Capture the cell that displays the provided text and extract its (X, Y) central coordinate. 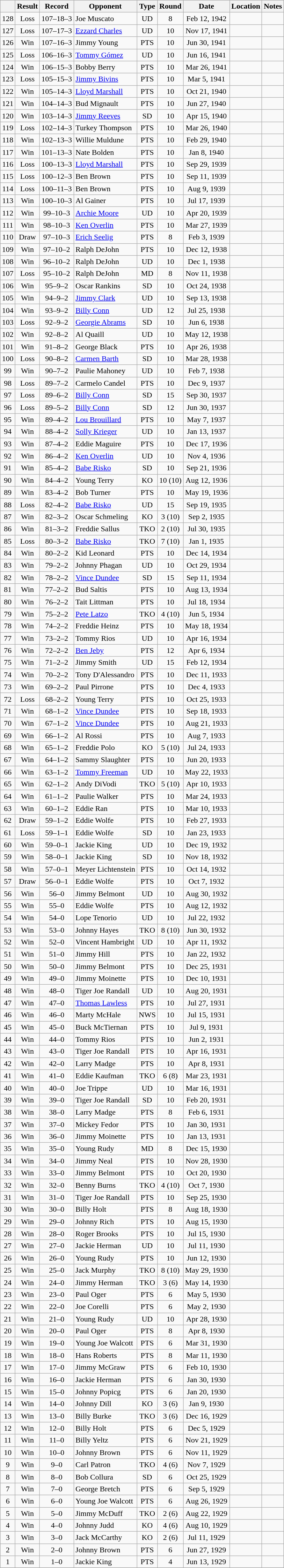
Apr 8, 1930 (207, 1331)
Paulie Mahoney (105, 371)
37–0 (57, 1124)
Jul 11, 1929 (207, 1538)
56 (8, 893)
Apr 6, 1934 (207, 650)
81–3–2 (57, 529)
30–0 (57, 1209)
62 (8, 821)
98 (8, 383)
65–1–2 (57, 748)
Solly Krieger (105, 432)
Dec 16, 1929 (207, 1416)
Tony D'Alessandro (105, 675)
107–16–3 (57, 43)
Ezzard Charles (105, 31)
Jul 24, 1933 (207, 748)
11–0 (57, 1440)
89–5–2 (57, 407)
Mickey Fedor (105, 1124)
92 (8, 456)
114 (8, 189)
Apr 26, 1938 (207, 346)
60–1–2 (57, 808)
Mar 28, 1938 (207, 359)
Feb 27, 1933 (207, 821)
18–0 (57, 1355)
49 (8, 979)
Nov 4, 1936 (207, 456)
Tommy Freeman (105, 772)
Jan 13, 1931 (207, 1137)
41–0 (57, 1076)
Feb 10, 1930 (207, 1367)
Al Rossi (105, 735)
Freddie Polo (105, 748)
Sep 30, 1937 (207, 395)
92–9–2 (57, 322)
102–14–3 (57, 128)
39–0 (57, 1100)
Opponent (105, 6)
119 (8, 128)
87 (8, 517)
97–10–3 (57, 237)
Jul 9, 1931 (207, 1027)
Jun 6, 1938 (207, 322)
7 (8, 1489)
6–0 (57, 1501)
82–4–2 (57, 504)
92–8–2 (57, 334)
67–1–2 (57, 723)
Dec 25, 1931 (207, 966)
127 (8, 31)
23 (8, 1294)
117 (8, 152)
27–0 (57, 1246)
Andy DiVodi (105, 784)
1 (8, 1562)
Jimmy Reeves (105, 116)
Aug 10, 1929 (207, 1526)
106 (8, 286)
Oct 24, 1938 (207, 286)
Nov 11, 1929 (207, 1452)
Johnny Judd (105, 1526)
112 (8, 213)
Mar 27, 1939 (207, 225)
10–0 (57, 1452)
Sep 19, 1935 (207, 504)
Aug 26, 1929 (207, 1501)
21–0 (57, 1319)
83 (8, 565)
90 (8, 480)
May 7, 1937 (207, 420)
47–0 (57, 1003)
35 (8, 1149)
106–15–3 (57, 67)
Joe Muscato (105, 19)
113 (8, 201)
125 (8, 55)
118 (8, 140)
Bob Turner (105, 492)
66–1–2 (57, 735)
80–2–2 (57, 553)
54 (8, 918)
108 (8, 261)
Aug 30, 1932 (207, 893)
76 (8, 650)
128 (8, 19)
101 (8, 346)
Oct 25, 1929 (207, 1477)
Nov 21, 1929 (207, 1440)
60 (8, 845)
9 (8, 1465)
Jimmy Bivins (105, 79)
31 (8, 1197)
Aug 12, 1932 (207, 905)
Sep 5, 1929 (207, 1489)
52–0 (57, 942)
28–0 (57, 1234)
13–0 (57, 1416)
Jan 13, 1937 (207, 432)
39 (8, 1100)
Kid Leonard (105, 553)
45 (8, 1027)
Carmen Barth (105, 359)
Erich Seelig (105, 237)
Apr 28, 1930 (207, 1319)
2 (8, 1550)
44–0 (57, 1039)
16 (8, 1380)
85–4–2 (57, 468)
29–0 (57, 1222)
Jun 27, 1940 (207, 103)
Jan 9, 1930 (207, 1404)
Nate Bolden (105, 152)
124 (8, 67)
Ben Jeby (105, 650)
105–14–3 (57, 91)
24–0 (57, 1282)
103 (8, 322)
Jul 17, 1939 (207, 201)
32 (8, 1185)
50–0 (57, 966)
Roger Brooks (105, 1234)
18 (8, 1355)
Dec 11, 1933 (207, 675)
Result (27, 6)
Sep 25, 1930 (207, 1197)
Location (246, 6)
3–0 (57, 1538)
Apr 16, 1934 (207, 638)
93 (8, 444)
106–16–3 (57, 55)
69 (8, 735)
56–0–1 (57, 881)
61 (8, 833)
Dec 17, 1936 (207, 444)
102 (8, 334)
68–1–2 (57, 711)
14 (8, 1404)
Eddie Kaufman (105, 1076)
38–0 (57, 1112)
91 (8, 468)
Buck McTiernan (105, 1027)
Apr 15, 1940 (207, 116)
Jul 18, 1934 (207, 602)
May 2, 1930 (207, 1307)
70 (8, 723)
79 (8, 614)
Oct 21, 1940 (207, 91)
Benny Burns (105, 1185)
Hans Roberts (105, 1355)
62–1–2 (57, 784)
67 (8, 760)
Lou Brouillard (105, 420)
15–0 (57, 1392)
Archie Moore (105, 213)
57–0–1 (57, 869)
Jan 1, 1935 (207, 541)
Jan 22, 1932 (207, 954)
89 (8, 492)
111 (8, 225)
16–0 (57, 1380)
Aug 20, 1931 (207, 991)
71–2–2 (57, 663)
10 (10) (170, 480)
57 (8, 881)
Billy Burke (105, 1416)
42 (8, 1064)
Feb 20, 1931 (207, 1100)
43–0 (57, 1051)
97–10–2 (57, 249)
104–14–3 (57, 103)
Apr 10, 1933 (207, 784)
89–6–2 (57, 395)
Jun 2, 1931 (207, 1039)
Bud Mignault (105, 103)
82 (8, 578)
31–0 (57, 1197)
Marty McHale (105, 1015)
Dec 4, 1933 (207, 687)
27 (8, 1246)
Johnny Hayes (105, 930)
59–1–1 (57, 833)
89–4–2 (57, 420)
Jul 15, 1930 (207, 1234)
Mar 11, 1930 (207, 1355)
Carmelo Candel (105, 383)
53–0 (57, 930)
Aug 12, 1936 (207, 480)
95 (8, 420)
May 12, 1938 (207, 334)
29 (8, 1222)
79–2–2 (57, 565)
Oct 29, 1934 (207, 565)
4–0 (57, 1526)
36–0 (57, 1137)
Johnny Popicg (105, 1392)
Meyer Lichtenstein (105, 869)
Nov 7, 1929 (207, 1465)
Sep 2, 1935 (207, 517)
101–13–3 (57, 152)
73 (8, 687)
100–13–3 (57, 164)
107–17–3 (57, 31)
63 (8, 808)
May 22, 1933 (207, 772)
Jun 30, 1937 (207, 407)
5 (8, 1513)
Aug 18, 1930 (207, 1209)
104 (8, 310)
Jimmy Clark (105, 298)
85 (8, 541)
47 (8, 1003)
100 (8, 359)
87–4–2 (57, 444)
Feb 29, 1940 (207, 140)
Jun 30, 1932 (207, 930)
Jimmy McDuff (105, 1513)
66 (8, 772)
2–0 (57, 1550)
Feb 7, 1938 (207, 371)
26 (8, 1258)
Dec 1, 1938 (207, 261)
48 (8, 991)
Mar 23, 1931 (207, 1076)
33 (8, 1173)
105–15–3 (57, 79)
86 (8, 529)
Nov 18, 1932 (207, 857)
Jul 30, 1935 (207, 529)
Oct 20, 1930 (207, 1173)
Billy Yeltz (105, 1440)
64–1–2 (57, 760)
30 (8, 1209)
Bud Saltis (105, 590)
64 (8, 796)
Thomas Lawless (105, 1003)
22–0 (57, 1307)
69–2–2 (57, 687)
19 (8, 1343)
Nov 17, 1941 (207, 31)
58 (8, 869)
Nov 11, 1938 (207, 274)
107 (8, 274)
Joe Corelli (105, 1307)
110 (8, 237)
Sep 11, 1939 (207, 177)
120 (8, 116)
Aug 9, 1939 (207, 189)
83–4–2 (57, 492)
38 (8, 1112)
9–0 (57, 1465)
94 (8, 432)
Al Gainer (105, 201)
77 (8, 638)
122 (8, 91)
32–0 (57, 1185)
97 (8, 395)
90–7–2 (57, 371)
Dec 14, 1934 (207, 553)
95–10–2 (57, 274)
Feb 12, 1942 (207, 19)
May 18, 1934 (207, 626)
Lope Tenorio (105, 918)
Mar 31, 1930 (207, 1343)
Apr 20, 1939 (207, 213)
19–0 (57, 1343)
17 (8, 1367)
70–2–2 (57, 675)
76–2–2 (57, 602)
Dec 5, 1929 (207, 1428)
22 (8, 1307)
Sep 29, 1939 (207, 164)
Mar 26, 1941 (207, 67)
Jun 13, 1929 (207, 1562)
116 (8, 164)
3 (10) (170, 517)
Jun 16, 1941 (207, 55)
107–18–3 (57, 19)
44 (8, 1039)
8–0 (57, 1477)
May 14, 1930 (207, 1282)
68 (8, 748)
50 (8, 966)
Notes (273, 6)
21 (8, 1319)
72–2–2 (57, 650)
Eddie Maguire (105, 444)
Oscar Rankins (105, 286)
Jimmy Smith (105, 663)
12–0 (57, 1428)
82–3–2 (57, 517)
Feb 12, 1934 (207, 663)
73–2–2 (57, 638)
84 (8, 553)
86–4–2 (57, 456)
109 (8, 249)
Jimmy Neal (105, 1161)
George Black (105, 346)
94–9–2 (57, 298)
46–0 (57, 1015)
Joe Trippe (105, 1088)
59–0–1 (57, 845)
Mar 26, 1940 (207, 128)
Sammy Slaughter (105, 760)
75 (8, 663)
Jimmy Hill (105, 954)
7 (10) (170, 541)
59–1–2 (57, 821)
88 (8, 504)
33–0 (57, 1173)
40 (8, 1088)
72 (8, 699)
Vincent Hambright (105, 942)
Tommy Gómez (105, 55)
51–0 (57, 954)
Jack McCarthy (105, 1538)
77–2–2 (57, 590)
Sep 21, 1936 (207, 468)
Jan 30, 1930 (207, 1380)
53 (8, 930)
Eddie Ran (105, 808)
Paulie Walker (105, 796)
Johnny Dill (105, 1404)
Jun 12, 1930 (207, 1258)
Paul Pirrone (105, 687)
89–7–2 (57, 383)
37 (8, 1124)
98–10–3 (57, 225)
100–11–3 (57, 189)
Oscar Schmeling (105, 517)
Johnny Phagan (105, 565)
May 5, 1930 (207, 1294)
100–12–3 (57, 177)
Apr 8, 1931 (207, 1064)
Aug 7, 1933 (207, 735)
28 (8, 1234)
123 (8, 79)
Apr 16, 1931 (207, 1051)
26–0 (57, 1258)
Date (207, 6)
41 (8, 1076)
Dec 12, 1938 (207, 249)
Jan 23, 1933 (207, 833)
65 (8, 784)
Jul 27, 1931 (207, 1003)
Bob Collura (105, 1477)
Sep 11, 1934 (207, 578)
90–8–2 (57, 359)
49–0 (57, 979)
Jul 15, 1931 (207, 1015)
1–0 (57, 1562)
43 (8, 1051)
Jack Murphy (105, 1270)
55–0 (57, 905)
Jul 25, 1938 (207, 310)
Dec 19, 1932 (207, 845)
Jimmy Herman (105, 1282)
54–0 (57, 918)
Mar 10, 1933 (207, 808)
Jun 30, 1941 (207, 43)
105 (8, 298)
Jun 27, 1929 (207, 1550)
34 (8, 1161)
Jan 8, 1940 (207, 152)
7–0 (57, 1489)
71 (8, 711)
6 (8) (170, 1076)
46 (8, 1015)
Jimmy McGraw (105, 1367)
Jan 30, 1931 (207, 1124)
48–0 (57, 991)
45–0 (57, 1027)
Mar 5, 1941 (207, 79)
100–10–3 (57, 201)
80 (8, 602)
35–0 (57, 1149)
78–2–2 (57, 578)
99–10–3 (57, 213)
Georgie Abrams (105, 322)
36 (8, 1137)
Jun 20, 1933 (207, 760)
80–3–2 (57, 541)
13 (8, 1416)
25 (8, 1270)
Willie Muldune (105, 140)
Oct 7, 1930 (207, 1185)
11 (8, 1440)
23–0 (57, 1294)
Mar 16, 1931 (207, 1088)
NWS (147, 1015)
Bobby Berry (105, 67)
68–2–2 (57, 699)
Type (147, 6)
75–2–2 (57, 614)
59 (8, 857)
Jul 11, 1930 (207, 1246)
Sep 13, 1938 (207, 298)
Freddie Sallus (105, 529)
Dec 10, 1931 (207, 979)
Oct 7, 1932 (207, 881)
Turkey Thompson (105, 128)
2 (10) (170, 529)
93–9–2 (57, 310)
Mar 24, 1933 (207, 796)
96–10–2 (57, 261)
Jimmy Young (105, 43)
40–0 (57, 1088)
103–14–3 (57, 116)
Round (170, 6)
Apr 11, 1932 (207, 942)
Feb 6, 1931 (207, 1112)
58–0–1 (57, 857)
25–0 (57, 1270)
Al Quaill (105, 334)
Sep 18, 1933 (207, 711)
81 (8, 590)
74–2–2 (57, 626)
96 (8, 407)
24 (8, 1282)
Johnny Rich (105, 1222)
51 (8, 954)
Tait Littman (105, 602)
99 (8, 371)
61–1–2 (57, 796)
Dec 15, 1930 (207, 1149)
20–0 (57, 1331)
Nov 28, 1930 (207, 1161)
55 (8, 905)
17–0 (57, 1367)
Feb 3, 1939 (207, 237)
102–13–3 (57, 140)
Aug 22, 1929 (207, 1513)
Aug 13, 1934 (207, 590)
63–1–2 (57, 772)
Pete Latzo (105, 614)
Oct 25, 1933 (207, 699)
91–8–2 (57, 346)
52 (8, 942)
84–4–2 (57, 480)
56–0 (57, 893)
121 (8, 103)
George Bretch (105, 1489)
Aug 21, 1933 (207, 723)
May 29, 1930 (207, 1270)
42–0 (57, 1064)
Carl Patron (105, 1465)
115 (8, 177)
78 (8, 626)
Jul 22, 1932 (207, 918)
Jan 20, 1930 (207, 1392)
88–4–2 (57, 432)
Oct 14, 1932 (207, 869)
Record (57, 6)
95–9–2 (57, 286)
Freddie Heinz (105, 626)
14–0 (57, 1404)
3 (8, 1538)
May 19, 1936 (207, 492)
20 (8, 1331)
34–0 (57, 1161)
126 (8, 43)
Aug 15, 1930 (207, 1222)
5–0 (57, 1513)
74 (8, 675)
Jun 5, 1934 (207, 614)
Dec 9, 1937 (207, 383)
